For the text-containing cell, return its midpoint in (X, Y) coordinate format. 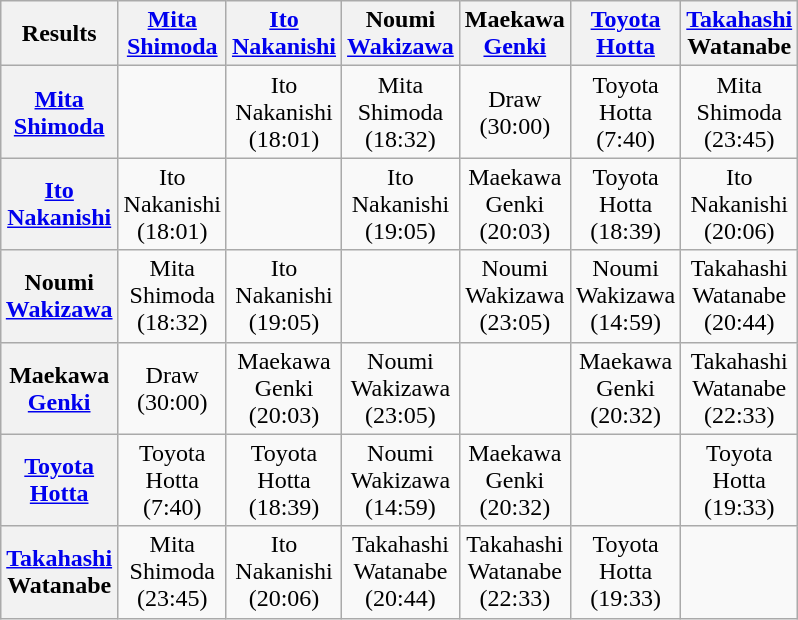
Results (59, 34)
